Determine the (x, y) coordinate at the center of the cell enclosing the given text.  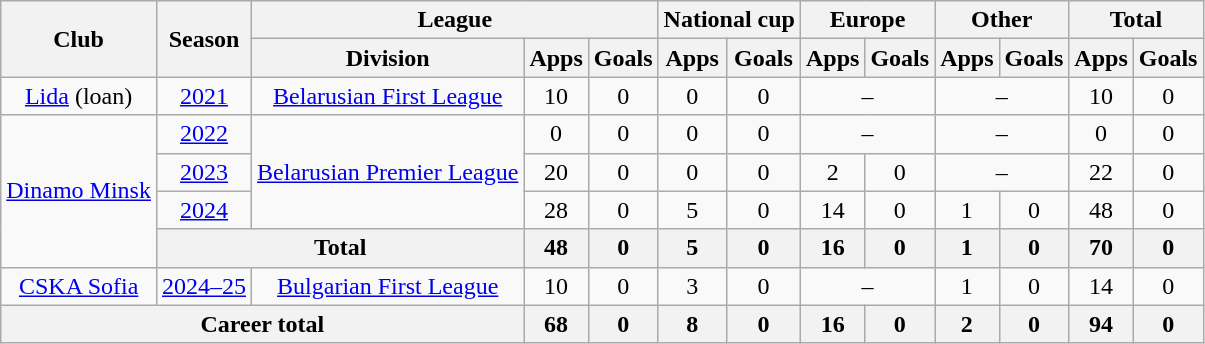
68 (556, 324)
CSKA Sofia (79, 286)
Season (204, 39)
8 (692, 324)
22 (1101, 172)
National cup (729, 20)
Belarusian Premier League (388, 172)
20 (556, 172)
Bulgarian First League (388, 286)
2024–25 (204, 286)
League (455, 20)
2021 (204, 96)
Other (1002, 20)
Career total (262, 324)
94 (1101, 324)
Division (388, 58)
Lida (loan) (79, 96)
2022 (204, 134)
3 (692, 286)
2023 (204, 172)
28 (556, 210)
Dinamo Minsk (79, 191)
Europe (867, 20)
2024 (204, 210)
70 (1101, 248)
Club (79, 39)
Belarusian First League (388, 96)
